Locate the cell with the specified text and output its [X, Y] center coordinate. 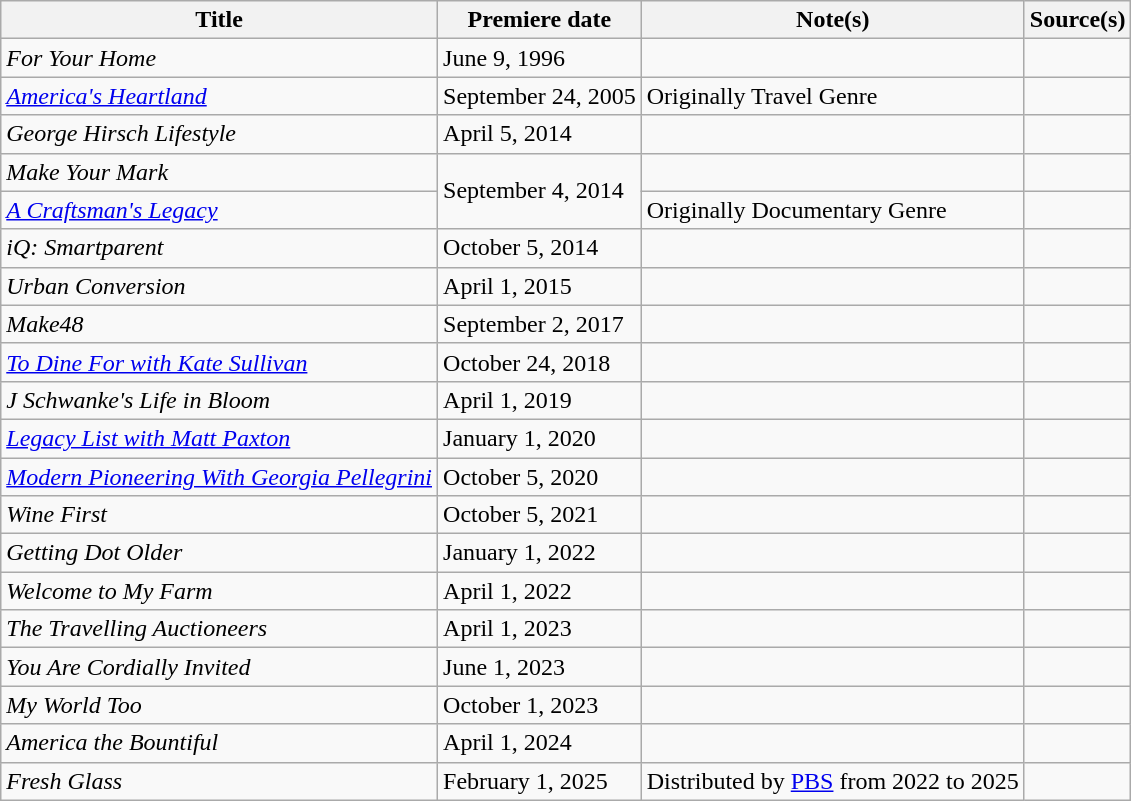
Source(s) [1078, 20]
January 1, 2022 [540, 553]
America the Bountiful [220, 743]
For Your Home [220, 58]
Legacy List with Matt Paxton [220, 438]
Welcome to My Farm [220, 591]
Distributed by PBS from 2022 to 2025 [832, 781]
Modern Pioneering With Georgia Pellegrini [220, 477]
J Schwanke's Life in Bloom [220, 400]
Note(s) [832, 20]
Premiere date [540, 20]
October 5, 2020 [540, 477]
April 1, 2022 [540, 591]
Originally Documentary Genre [832, 210]
Title [220, 20]
Originally Travel Genre [832, 96]
January 1, 2020 [540, 438]
You Are Cordially Invited [220, 667]
February 1, 2025 [540, 781]
September 2, 2017 [540, 324]
April 5, 2014 [540, 134]
June 9, 1996 [540, 58]
iQ: Smartparent [220, 248]
Make Your Mark [220, 172]
Wine First [220, 515]
September 4, 2014 [540, 191]
To Dine For with Kate Sullivan [220, 362]
June 1, 2023 [540, 667]
September 24, 2005 [540, 96]
George Hirsch Lifestyle [220, 134]
My World Too [220, 705]
A Craftsman's Legacy [220, 210]
The Travelling Auctioneers [220, 629]
America's Heartland [220, 96]
April 1, 2023 [540, 629]
October 5, 2014 [540, 248]
Getting Dot Older [220, 553]
April 1, 2019 [540, 400]
October 1, 2023 [540, 705]
April 1, 2015 [540, 286]
Fresh Glass [220, 781]
October 5, 2021 [540, 515]
Urban Conversion [220, 286]
April 1, 2024 [540, 743]
October 24, 2018 [540, 362]
Make48 [220, 324]
